Locate the cell with the specified text and output its (X, Y) center coordinate. 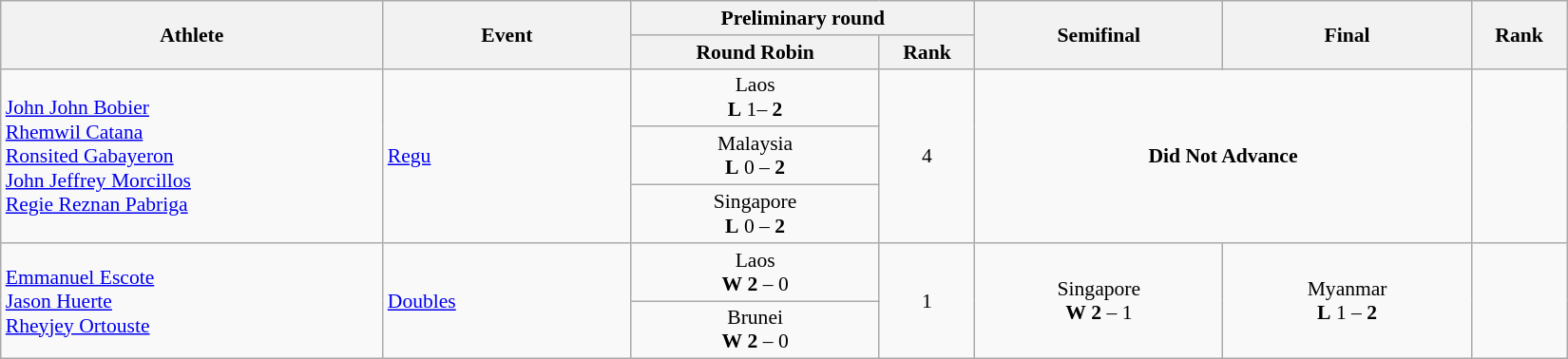
Malaysia L 0 – 2 (755, 156)
Semifinal (1099, 34)
Did Not Advance (1224, 156)
Round Robin (755, 52)
1 (927, 301)
Singapore L 0 – 2 (755, 215)
Emmanuel Escote Jason Huerte Rheyjey Ortouste (192, 301)
4 (927, 156)
Preliminary round (803, 18)
Myanmar L 1 – 2 (1348, 301)
Laos L 1– 2 (755, 97)
Laos W 2 – 0 (755, 272)
Athlete (192, 34)
Singapore W 2 – 1 (1099, 301)
Brunei W 2 – 0 (755, 331)
Final (1348, 34)
Regu (507, 156)
John John Bobier Rhemwil Catana Ronsited Gabayeron John Jeffrey Morcillos Regie Reznan Pabriga (192, 156)
Event (507, 34)
Doubles (507, 301)
